Return the (X, Y) coordinate for the center point of the cell that contains the specified text.  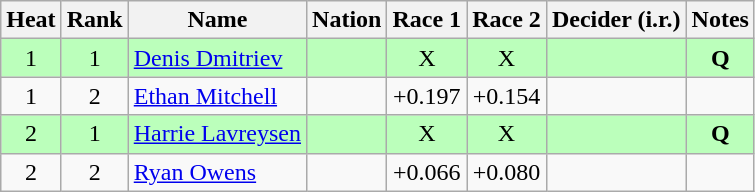
Ryan Owens (217, 172)
Notes (720, 20)
Rank (94, 20)
Name (217, 20)
Decider (i.r.) (616, 20)
Ethan Mitchell (217, 96)
+0.066 (427, 172)
Denis Dmitriev (217, 58)
+0.080 (507, 172)
Race 2 (507, 20)
Race 1 (427, 20)
+0.154 (507, 96)
Harrie Lavreysen (217, 134)
+0.197 (427, 96)
Heat (31, 20)
Nation (347, 20)
